Extract the [X, Y] coordinate from the center of the cell holding the provided text.  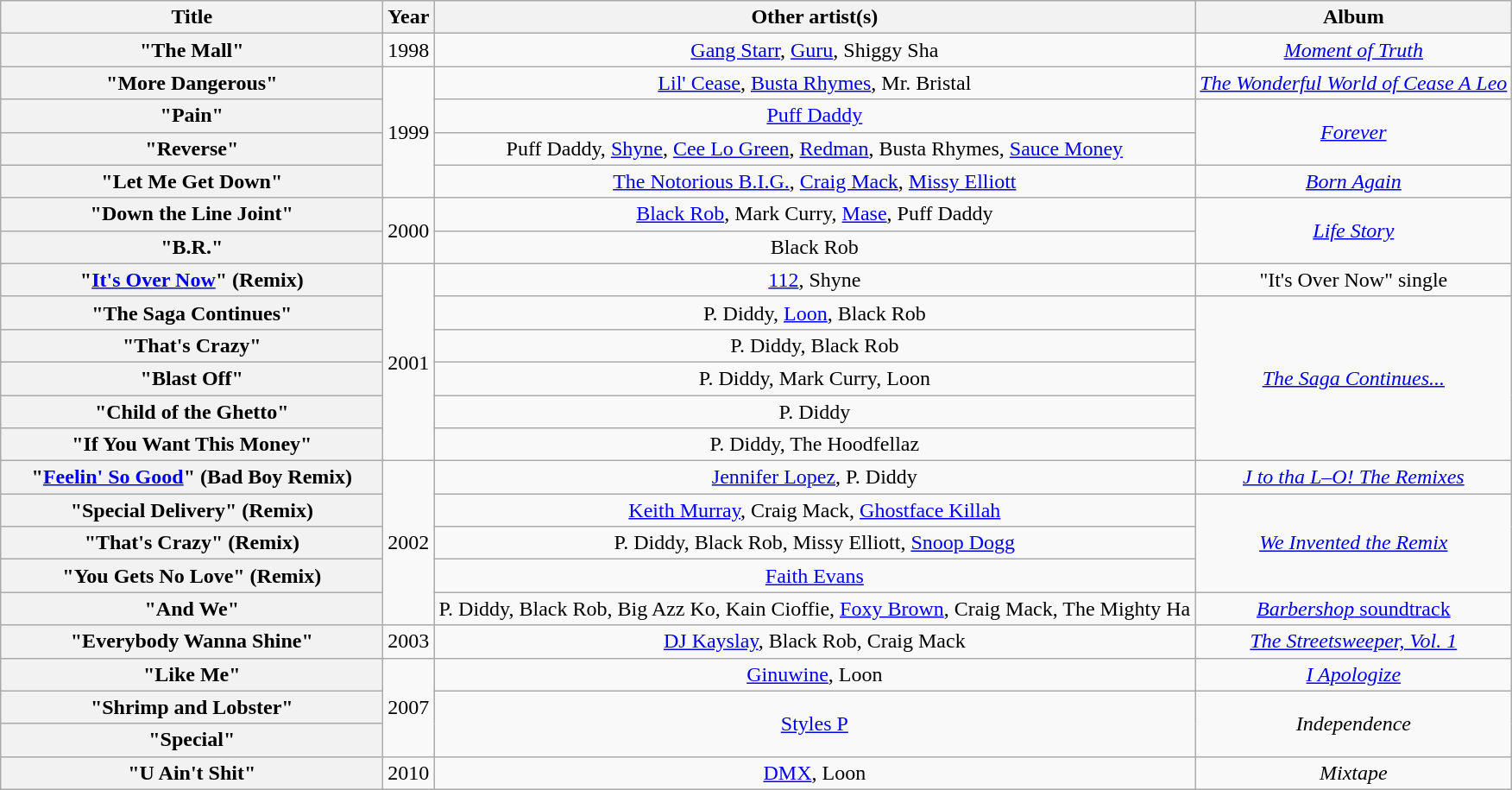
2001 [409, 362]
"Like Me" [192, 674]
J to tha L–O! The Remixes [1353, 477]
DJ Kayslay, Black Rob, Craig Mack [815, 641]
P. Diddy, Black Rob [815, 345]
Lil' Cease, Busta Rhymes, Mr. Bristal [815, 83]
P. Diddy, Loon, Black Rob [815, 313]
2000 [409, 231]
Keith Murray, Craig Mack, Ghostface Killah [815, 510]
"And We" [192, 609]
P. Diddy, Black Rob, Missy Elliott, Snoop Dogg [815, 543]
"That's Crazy" [192, 345]
Gang Starr, Guru, Shiggy Sha [815, 50]
I Apologize [1353, 674]
"If You Want This Money" [192, 445]
P. Diddy, Black Rob, Big Azz Ko, Kain Cioffie, Foxy Brown, Craig Mack, The Mighty Ha [815, 609]
Styles P [815, 724]
1998 [409, 50]
"Let Me Get Down" [192, 181]
P. Diddy, The Hoodfellaz [815, 445]
Album [1353, 17]
Black Rob, Mark Curry, Mase, Puff Daddy [815, 214]
"Special" [192, 740]
"Everybody Wanna Shine" [192, 641]
Year [409, 17]
Independence [1353, 724]
"It's Over Now" (Remix) [192, 280]
"Child of the Ghetto" [192, 412]
Moment of Truth [1353, 50]
Born Again [1353, 181]
Title [192, 17]
"More Dangerous" [192, 83]
Mixtape [1353, 773]
Barbershop soundtrack [1353, 609]
P. Diddy, Mark Curry, Loon [815, 378]
Jennifer Lopez, P. Diddy [815, 477]
Ginuwine, Loon [815, 674]
We Invented the Remix [1353, 543]
"Feelin' So Good" (Bad Boy Remix) [192, 477]
"It's Over Now" single [1353, 280]
P. Diddy [815, 412]
"The Saga Continues" [192, 313]
"Down the Line Joint" [192, 214]
"Blast Off" [192, 378]
"U Ain't Shit" [192, 773]
"The Mall" [192, 50]
Black Rob [815, 247]
"Pain" [192, 116]
"You Gets No Love" (Remix) [192, 576]
2007 [409, 707]
"That's Crazy" (Remix) [192, 543]
The Streetsweeper, Vol. 1 [1353, 641]
The Saga Continues... [1353, 378]
2002 [409, 543]
The Notorious B.I.G., Craig Mack, Missy Elliott [815, 181]
Faith Evans [815, 576]
"Special Delivery" (Remix) [192, 510]
"Reverse" [192, 149]
112, Shyne [815, 280]
Puff Daddy [815, 116]
The Wonderful World of Cease A Leo [1353, 83]
Forever [1353, 132]
DMX, Loon [815, 773]
Life Story [1353, 231]
Puff Daddy, Shyne, Cee Lo Green, Redman, Busta Rhymes, Sauce Money [815, 149]
1999 [409, 132]
"B.R." [192, 247]
2010 [409, 773]
Other artist(s) [815, 17]
2003 [409, 641]
"Shrimp and Lobster" [192, 707]
